Identify which cell holds the provided text, then report its (X, Y) central coordinate. 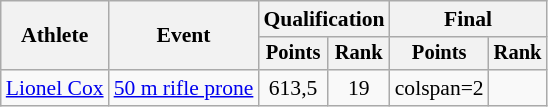
Event (184, 36)
19 (359, 88)
Final (468, 19)
Qualification (324, 19)
613,5 (292, 88)
Lionel Cox (55, 88)
Athlete (55, 36)
colspan=2 (440, 88)
50 m rifle prone (184, 88)
